For the text-containing cell, return its midpoint in (X, Y) coordinate format. 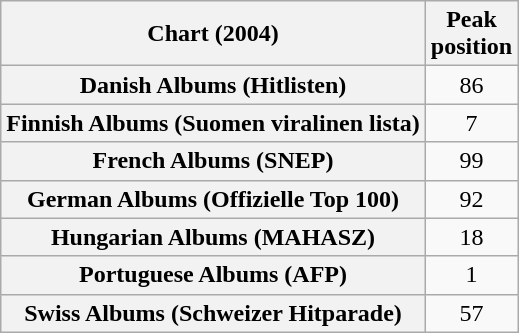
18 (471, 237)
Portuguese Albums (AFP) (213, 275)
French Albums (SNEP) (213, 161)
86 (471, 85)
Chart (2004) (213, 34)
99 (471, 161)
Peakposition (471, 34)
92 (471, 199)
Hungarian Albums (MAHASZ) (213, 237)
Finnish Albums (Suomen viralinen lista) (213, 123)
Swiss Albums (Schweizer Hitparade) (213, 313)
Danish Albums (Hitlisten) (213, 85)
57 (471, 313)
7 (471, 123)
1 (471, 275)
German Albums (Offizielle Top 100) (213, 199)
